Search for the cell housing the specified text and yield its (x, y) center coordinate. 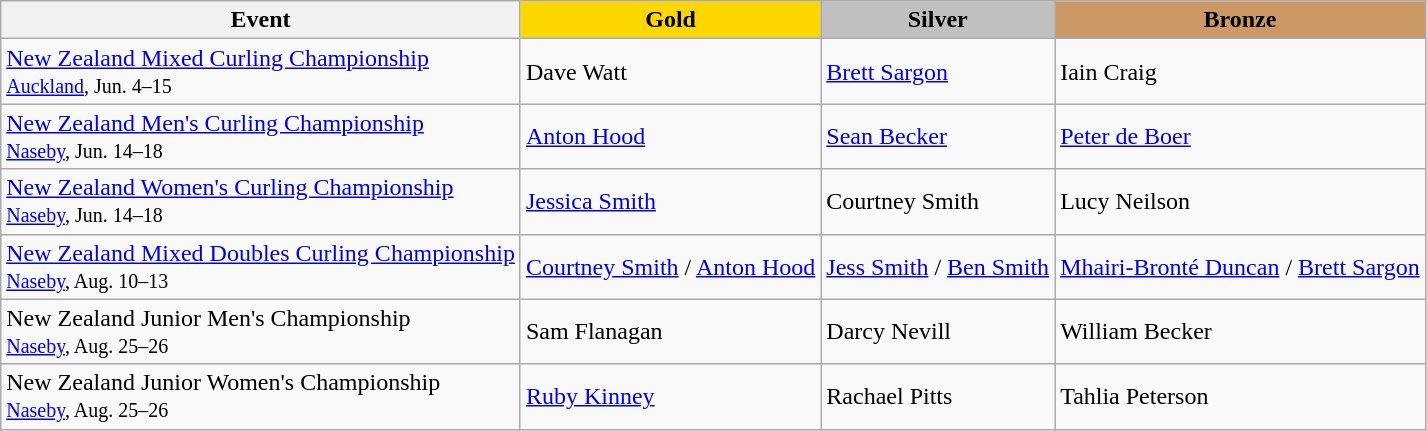
Mhairi-Bronté Duncan / Brett Sargon (1240, 266)
Gold (670, 20)
Dave Watt (670, 72)
Peter de Boer (1240, 136)
Ruby Kinney (670, 396)
Sean Becker (938, 136)
Tahlia Peterson (1240, 396)
Darcy Nevill (938, 332)
Anton Hood (670, 136)
Rachael Pitts (938, 396)
New Zealand Mixed Curling Championship Auckland, Jun. 4–15 (261, 72)
New Zealand Women's Curling Championship Naseby, Jun. 14–18 (261, 202)
New Zealand Men's Curling Championship Naseby, Jun. 14–18 (261, 136)
Jessica Smith (670, 202)
Silver (938, 20)
New Zealand Junior Women's Championship Naseby, Aug. 25–26 (261, 396)
New Zealand Mixed Doubles Curling Championship Naseby, Aug. 10–13 (261, 266)
Sam Flanagan (670, 332)
Iain Craig (1240, 72)
Courtney Smith / Anton Hood (670, 266)
Brett Sargon (938, 72)
Bronze (1240, 20)
Courtney Smith (938, 202)
William Becker (1240, 332)
Event (261, 20)
Jess Smith / Ben Smith (938, 266)
New Zealand Junior Men's Championship Naseby, Aug. 25–26 (261, 332)
Lucy Neilson (1240, 202)
